Identify which cell holds the provided text, then report its [x, y] central coordinate. 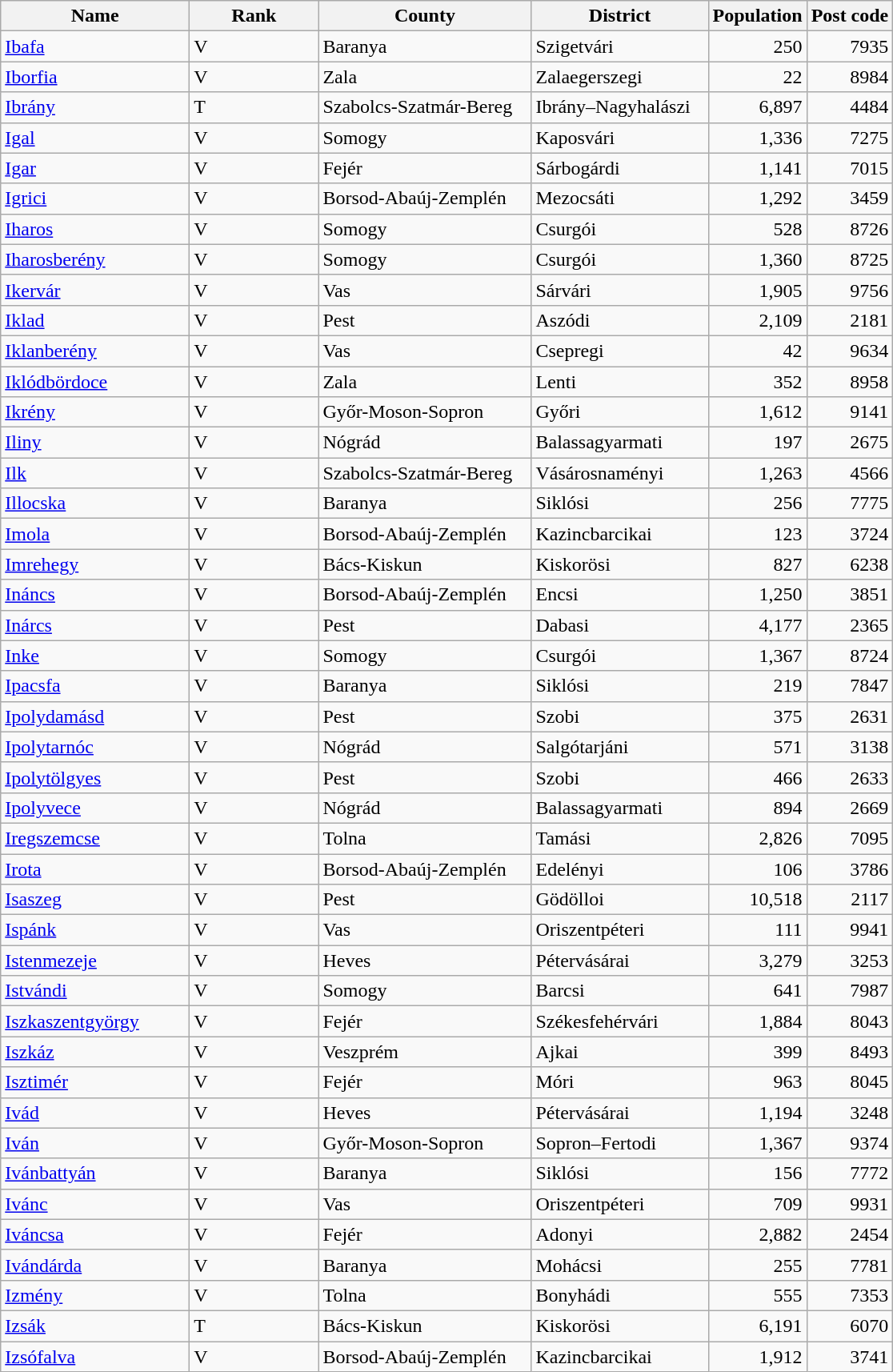
42 [757, 351]
Ivándárda [95, 1265]
Iváncsa [95, 1234]
250 [757, 46]
Izsák [95, 1326]
Illocska [95, 503]
Vásárosnaményi [619, 473]
9141 [850, 412]
9374 [850, 1143]
Isaszeg [95, 900]
894 [757, 808]
Imrehegy [95, 564]
Szigetvári [619, 46]
9634 [850, 351]
1,292 [757, 199]
Izmény [95, 1295]
Rank [254, 16]
4566 [850, 473]
709 [757, 1204]
1,612 [757, 412]
1,884 [757, 1021]
3724 [850, 534]
9756 [850, 290]
1,263 [757, 473]
Igrici [95, 199]
Ivánc [95, 1204]
10,518 [757, 900]
8984 [850, 77]
7775 [850, 503]
Csepregi [619, 351]
2117 [850, 900]
1,336 [757, 138]
Iregszemcse [95, 838]
Kaposvári [619, 138]
123 [757, 534]
8958 [850, 382]
7935 [850, 46]
963 [757, 1082]
255 [757, 1265]
106 [757, 869]
9941 [850, 930]
466 [757, 777]
7275 [850, 138]
Irota [95, 869]
1,912 [757, 1357]
Iharos [95, 229]
Bonyhádi [619, 1295]
Székesfehérvári [619, 1021]
3,279 [757, 961]
156 [757, 1173]
Ajkai [619, 1052]
2365 [850, 625]
2631 [850, 716]
8726 [850, 229]
Ilk [95, 473]
Ipolytarnóc [95, 747]
Ipolytölgyes [95, 777]
Veszprém [425, 1052]
197 [757, 443]
6070 [850, 1326]
571 [757, 747]
Isztimér [95, 1082]
7015 [850, 168]
3253 [850, 961]
827 [757, 564]
Sárbogárdi [619, 168]
Izsófalva [95, 1357]
Iklad [95, 320]
Encsi [619, 595]
Adonyi [619, 1234]
3248 [850, 1113]
Barcsi [619, 991]
Ivád [95, 1113]
Iván [95, 1143]
1,360 [757, 259]
Population [757, 16]
Igar [95, 168]
3459 [850, 199]
Edelényi [619, 869]
Iborfia [95, 77]
Móri [619, 1082]
8724 [850, 656]
Iszkaszentgyörgy [95, 1021]
Salgótarjáni [619, 747]
22 [757, 77]
8043 [850, 1021]
1,905 [757, 290]
Iklódbördoce [95, 382]
2,109 [757, 320]
6,897 [757, 107]
1,250 [757, 595]
Ipolyvece [95, 808]
375 [757, 716]
111 [757, 930]
399 [757, 1052]
Győri [619, 412]
8493 [850, 1052]
3786 [850, 869]
Ivánbattyán [95, 1173]
641 [757, 991]
Igal [95, 138]
1,141 [757, 168]
1,194 [757, 1113]
8725 [850, 259]
Aszódi [619, 320]
Name [95, 16]
Ibrány [95, 107]
Iklanberény [95, 351]
555 [757, 1295]
256 [757, 503]
3851 [850, 595]
Ikrény [95, 412]
Iszkáz [95, 1052]
Lenti [619, 382]
Dabasi [619, 625]
Iliny [95, 443]
7987 [850, 991]
Mohácsi [619, 1265]
Gödölloi [619, 900]
Iharosberény [95, 259]
Inárcs [95, 625]
2675 [850, 443]
Ispánk [95, 930]
352 [757, 382]
2633 [850, 777]
Sopron–Fertodi [619, 1143]
4484 [850, 107]
4,177 [757, 625]
2669 [850, 808]
6238 [850, 564]
District [619, 16]
Ináncs [95, 595]
Istvándi [95, 991]
Mezocsáti [619, 199]
County [425, 16]
Imola [95, 534]
2181 [850, 320]
Tamási [619, 838]
Ibrány–Nagyhalászi [619, 107]
8045 [850, 1082]
9931 [850, 1204]
Ibafa [95, 46]
3741 [850, 1357]
2,826 [757, 838]
2,882 [757, 1234]
Ipolydamásd [95, 716]
Zalaegerszegi [619, 77]
3138 [850, 747]
219 [757, 686]
7353 [850, 1295]
528 [757, 229]
7772 [850, 1173]
7781 [850, 1265]
Ipacsfa [95, 686]
Ikervár [95, 290]
6,191 [757, 1326]
Sárvári [619, 290]
Post code [850, 16]
Istenmezeje [95, 961]
7095 [850, 838]
Inke [95, 656]
2454 [850, 1234]
7847 [850, 686]
